Pinpoint the cell where the given text exists, returning its [X, Y] midpoint coordinate. 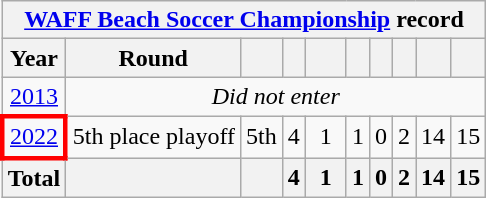
Did not enter [276, 97]
Year [34, 58]
Total [34, 178]
WAFF Beach Soccer Championship record [244, 20]
2022 [34, 136]
5th place playoff [154, 136]
2013 [34, 97]
5th [262, 136]
Round [154, 58]
